Extract the (X, Y) coordinate from the center of the cell holding the provided text.  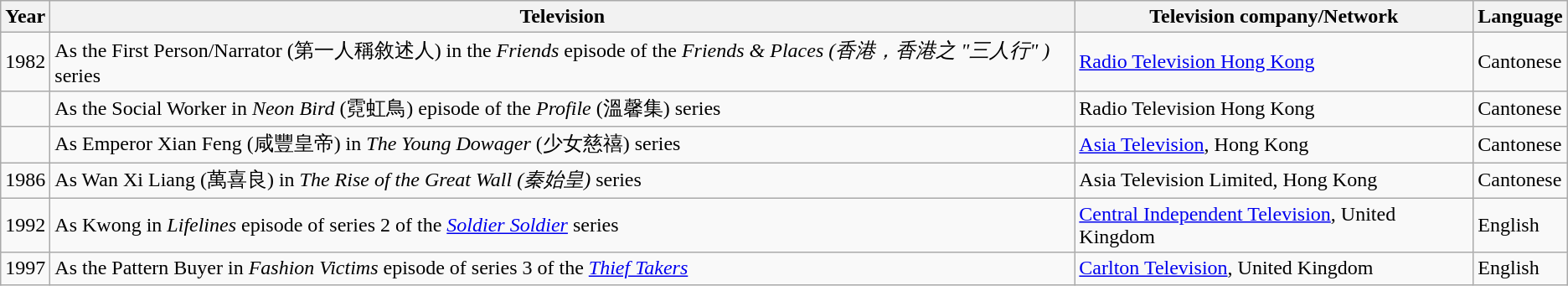
Central Independent Television, United Kingdom (1274, 225)
As Wan Xi Liang (萬喜良) in The Rise of the Great Wall (秦始皇) series (563, 181)
As the Pattern Buyer in Fashion Victims episode of series 3 of the Thief Takers (563, 268)
Television (563, 17)
1982 (25, 62)
Asia Television, Hong Kong (1274, 144)
Language (1520, 17)
Carlton Television, United Kingdom (1274, 268)
As Emperor Xian Feng (咸豐皇帝) in The Young Dowager (少女慈禧) series (563, 144)
1992 (25, 225)
Year (25, 17)
Television company/Network (1274, 17)
As the Social Worker in Neon Bird (霓虹鳥) episode of the Profile (溫馨集) series (563, 109)
As Kwong in Lifelines episode of series 2 of the Soldier Soldier series (563, 225)
As the First Person/Narrator (第一人稱敘述人) in the Friends episode of the Friends & Places (香港，香港之 "三人行" ) series (563, 62)
1986 (25, 181)
1997 (25, 268)
Asia Television Limited, Hong Kong (1274, 181)
